From the cell containing the given text, extract its center point as [x, y] coordinate. 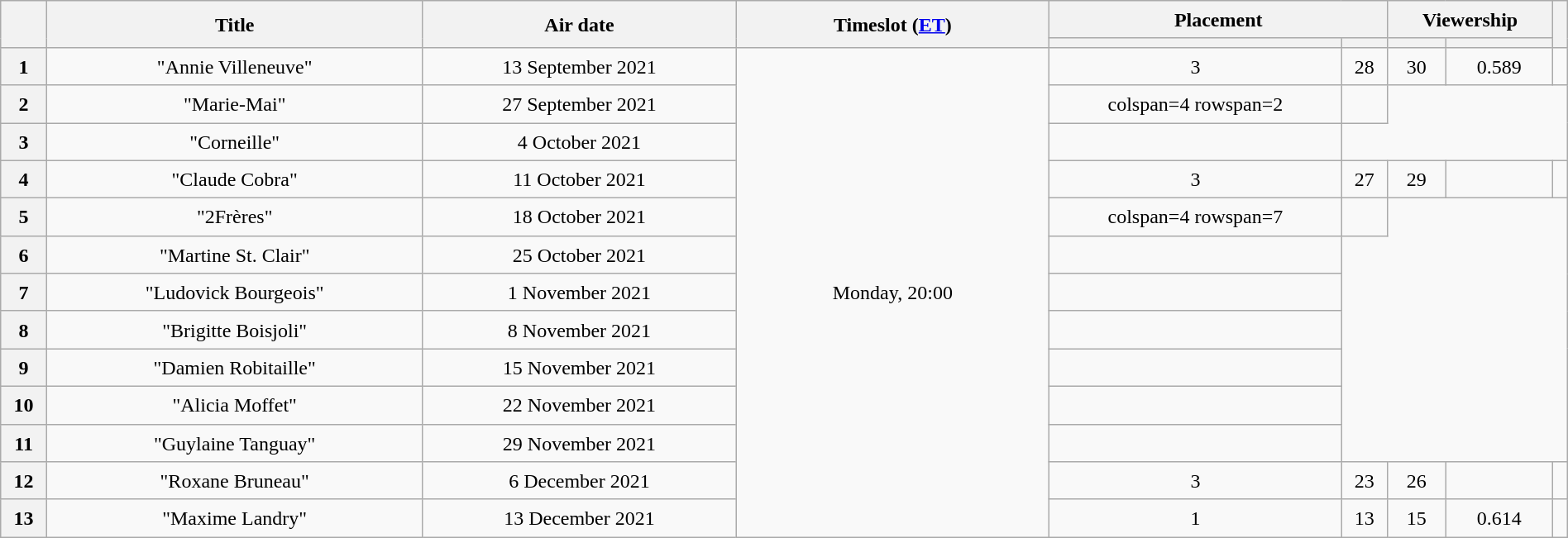
6 [24, 255]
11 October 2021 [579, 179]
10 [24, 405]
22 November 2021 [579, 405]
15 [1417, 518]
4 October 2021 [579, 141]
25 October 2021 [579, 255]
"Claude Cobra" [235, 179]
Monday, 20:00 [893, 292]
12 [24, 481]
"Annie Villeneuve" [235, 66]
Timeslot (ET) [893, 25]
8 [24, 330]
0.614 [1499, 518]
"Maxime Landry" [235, 518]
1 November 2021 [579, 293]
"Roxane Bruneau" [235, 481]
Placement [1219, 20]
29 November 2021 [579, 443]
13 December 2021 [579, 518]
28 [1365, 66]
"Brigitte Boisjoli" [235, 330]
23 [1365, 481]
18 October 2021 [579, 217]
4 [24, 179]
6 December 2021 [579, 481]
"Marie-Mai" [235, 104]
"Guylaine Tanguay" [235, 443]
"Ludovick Bourgeois" [235, 293]
Air date [579, 25]
15 November 2021 [579, 368]
"Alicia Moffet" [235, 405]
Viewership [1470, 20]
13 September 2021 [579, 66]
"Martine St. Clair" [235, 255]
5 [24, 217]
Title [235, 25]
"Damien Robitaille" [235, 368]
"Corneille" [235, 141]
9 [24, 368]
27 September 2021 [579, 104]
27 [1365, 179]
29 [1417, 179]
0.589 [1499, 66]
26 [1417, 481]
colspan=4 rowspan=2 [1196, 104]
30 [1417, 66]
7 [24, 293]
"2Frères" [235, 217]
8 November 2021 [579, 330]
2 [24, 104]
11 [24, 443]
colspan=4 rowspan=7 [1196, 217]
